Capture the cell that displays the provided text and extract its [X, Y] central coordinate. 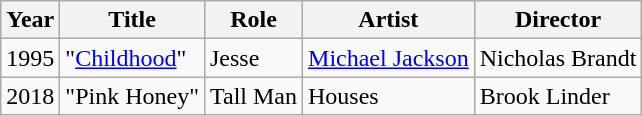
Artist [389, 20]
Michael Jackson [389, 58]
Houses [389, 96]
Role [253, 20]
"Childhood" [132, 58]
Nicholas Brandt [558, 58]
1995 [30, 58]
Year [30, 20]
Director [558, 20]
2018 [30, 96]
Tall Man [253, 96]
Brook Linder [558, 96]
Title [132, 20]
"Pink Honey" [132, 96]
Jesse [253, 58]
